Output the [X, Y] coordinate of the center of the cell containing the given text.  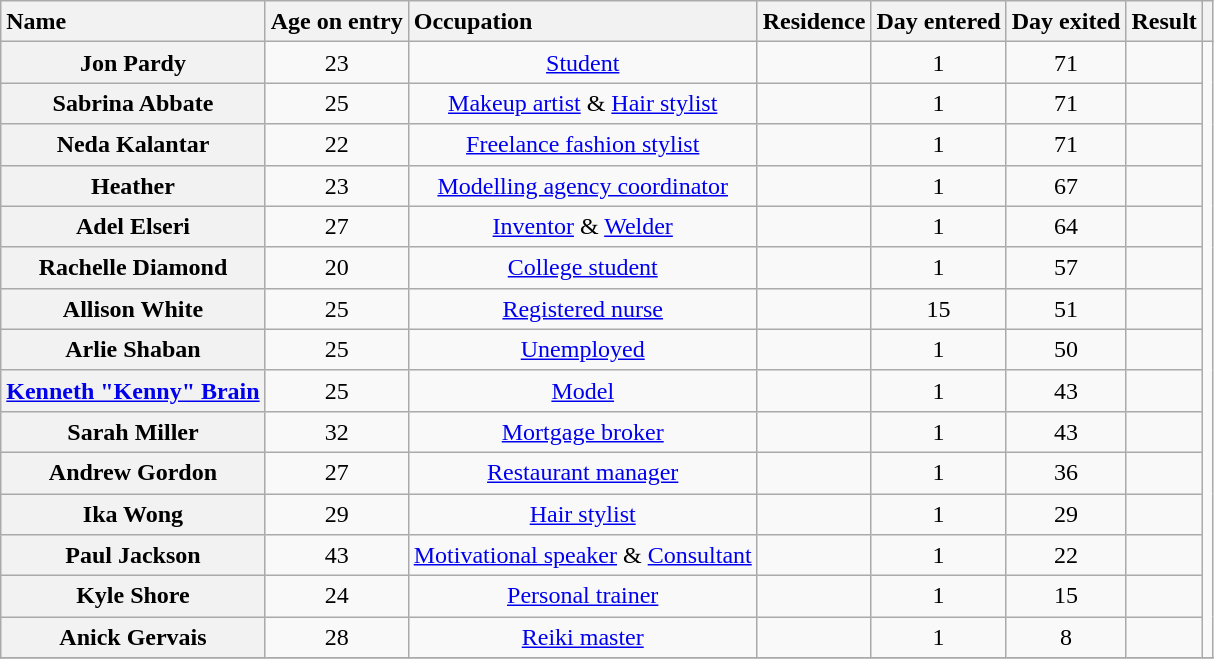
8 [1066, 638]
Heather [133, 186]
Freelance fashion stylist [582, 144]
Age on entry [336, 22]
24 [336, 596]
Result [1164, 22]
Motivational speaker & Consultant [582, 556]
32 [336, 432]
Jon Pardy [133, 62]
Model [582, 390]
Registered nurse [582, 308]
Inventor & Welder [582, 226]
28 [336, 638]
50 [1066, 350]
Andrew Gordon [133, 472]
College student [582, 268]
Modelling agency coordinator [582, 186]
Makeup artist & Hair stylist [582, 104]
Rachelle Diamond [133, 268]
51 [1066, 308]
Ika Wong [133, 514]
Occupation [582, 22]
Personal trainer [582, 596]
Arlie Shaban [133, 350]
Reiki master [582, 638]
Day entered [938, 22]
64 [1066, 226]
Adel Elseri [133, 226]
Unemployed [582, 350]
Student [582, 62]
Paul Jackson [133, 556]
Anick Gervais [133, 638]
Day exited [1066, 22]
57 [1066, 268]
Kenneth "Kenny" Brain [133, 390]
36 [1066, 472]
Allison White [133, 308]
Sarah Miller [133, 432]
Neda Kalantar [133, 144]
Sabrina Abbate [133, 104]
Residence [814, 22]
Restaurant manager [582, 472]
Name [133, 22]
Hair stylist [582, 514]
Kyle Shore [133, 596]
Mortgage broker [582, 432]
20 [336, 268]
67 [1066, 186]
